Detect which cell encompasses the target text, then output its (X, Y) center coordinate. 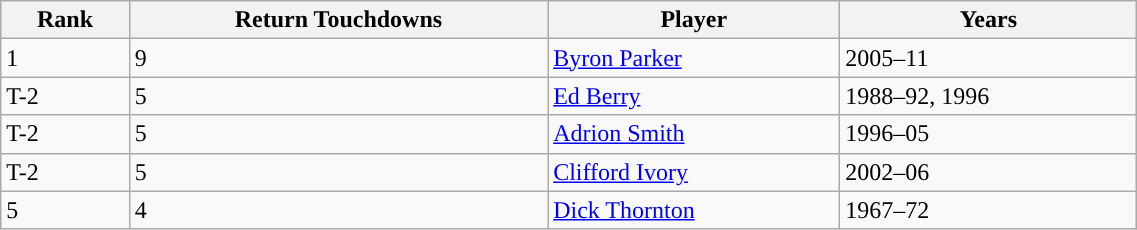
9 (338, 58)
Rank (65, 20)
Years (988, 20)
1996–05 (988, 134)
4 (338, 210)
2005–11 (988, 58)
Byron Parker (694, 58)
1988–92, 1996 (988, 96)
Ed Berry (694, 96)
Dick Thornton (694, 210)
Adrion Smith (694, 134)
2002–06 (988, 172)
Return Touchdowns (338, 20)
1 (65, 58)
Clifford Ivory (694, 172)
1967–72 (988, 210)
Player (694, 20)
